Identify which cell holds the provided text, then report its (x, y) central coordinate. 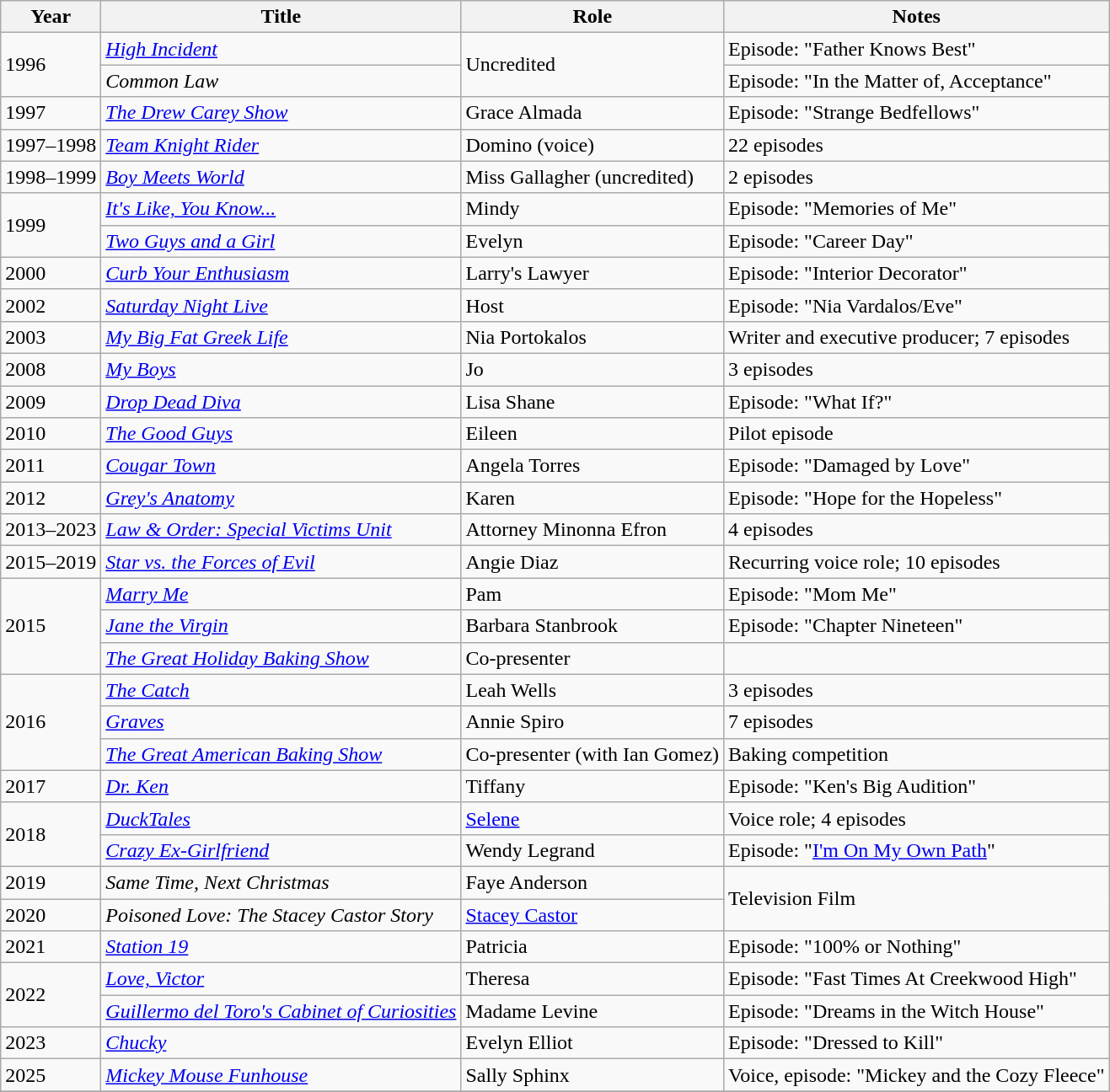
2020 (51, 914)
Attorney Minonna Efron (593, 530)
Co-presenter (with Ian Gomez) (593, 754)
4 episodes (917, 530)
2017 (51, 786)
Angie Diaz (593, 562)
Television Film (917, 898)
The Good Guys (282, 434)
2013–2023 (51, 530)
Eileen (593, 434)
Pilot episode (917, 434)
22 episodes (917, 145)
Graves (282, 722)
My Big Fat Greek Life (282, 337)
Drop Dead Diva (282, 402)
2022 (51, 995)
Baking competition (917, 754)
Grace Almada (593, 113)
Law & Order: Special Victims Unit (282, 530)
Year (51, 17)
My Boys (282, 369)
Leah Wells (593, 690)
Episode: "In the Matter of, Acceptance" (917, 81)
Recurring voice role; 10 episodes (917, 562)
Episode: "Interior Decorator" (917, 273)
Crazy Ex-Girlfriend (282, 850)
Grey's Anatomy (282, 498)
Team Knight Rider (282, 145)
Nia Portokalos (593, 337)
Episode: "Dressed to Kill" (917, 1043)
Episode: "Chapter Nineteen" (917, 626)
2000 (51, 273)
Jane the Virgin (282, 626)
2010 (51, 434)
2003 (51, 337)
The Catch (282, 690)
Episode: "Mom Me" (917, 594)
Love, Victor (282, 979)
Jo (593, 369)
Host (593, 305)
Faye Anderson (593, 882)
Wendy Legrand (593, 850)
Episode: "100% or Nothing" (917, 947)
7 episodes (917, 722)
Episode: "Memories of Me" (917, 209)
Boy Meets World (282, 177)
Role (593, 17)
The Great American Baking Show (282, 754)
Co-presenter (593, 658)
Dr. Ken (282, 786)
Station 19 (282, 947)
Sally Sphinx (593, 1075)
Miss Gallagher (uncredited) (593, 177)
Chucky (282, 1043)
Madame Levine (593, 1011)
The Great Holiday Baking Show (282, 658)
1997 (51, 113)
2015 (51, 626)
Common Law (282, 81)
Same Time, Next Christmas (282, 882)
Poisoned Love: The Stacey Castor Story (282, 914)
It's Like, You Know... (282, 209)
Evelyn (593, 241)
2009 (51, 402)
2016 (51, 722)
Curb Your Enthusiasm (282, 273)
Episode: "Nia Vardalos/Eve" (917, 305)
Episode: "Strange Bedfellows" (917, 113)
1997–1998 (51, 145)
Lisa Shane (593, 402)
Larry's Lawyer (593, 273)
Marry Me (282, 594)
Episode: "Fast Times At Creekwood High" (917, 979)
Episode: "Hope for the Hopeless" (917, 498)
Episode: "Dreams in the Witch House" (917, 1011)
1996 (51, 65)
Notes (917, 17)
2025 (51, 1075)
Cougar Town (282, 466)
The Drew Carey Show (282, 113)
Two Guys and a Girl (282, 241)
Barbara Stanbrook (593, 626)
Patricia (593, 947)
Star vs. the Forces of Evil (282, 562)
High Incident (282, 49)
2 episodes (917, 177)
Writer and executive producer; 7 episodes (917, 337)
Pam (593, 594)
Episode: "Damaged by Love" (917, 466)
Guillermo del Toro's Cabinet of Curiosities (282, 1011)
Karen (593, 498)
Episode: "Father Knows Best" (917, 49)
Domino (voice) (593, 145)
2021 (51, 947)
Annie Spiro (593, 722)
Angela Torres (593, 466)
Mickey Mouse Funhouse (282, 1075)
2023 (51, 1043)
Voice role; 4 episodes (917, 818)
DuckTales (282, 818)
Title (282, 17)
2015–2019 (51, 562)
2002 (51, 305)
Theresa (593, 979)
Episode: "Ken's Big Audition" (917, 786)
Evelyn Elliot (593, 1043)
1999 (51, 225)
Voice, episode: "Mickey and the Cozy Fleece" (917, 1075)
2018 (51, 834)
Mindy (593, 209)
Saturday Night Live (282, 305)
2019 (51, 882)
Uncredited (593, 65)
Selene (593, 818)
Episode: "What If?" (917, 402)
1998–1999 (51, 177)
Episode: "Career Day" (917, 241)
2011 (51, 466)
2012 (51, 498)
Tiffany (593, 786)
2008 (51, 369)
Stacey Castor (593, 914)
Episode: "I'm On My Own Path" (917, 850)
